From the cell containing the given text, extract its center point as [X, Y] coordinate. 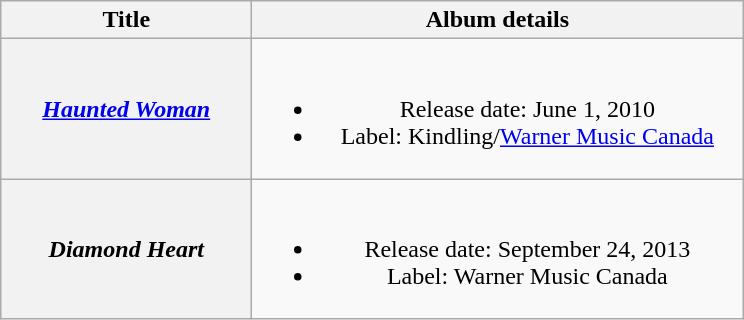
Release date: September 24, 2013Label: Warner Music Canada [498, 249]
Title [126, 20]
Release date: June 1, 2010Label: Kindling/Warner Music Canada [498, 109]
Haunted Woman [126, 109]
Album details [498, 20]
Diamond Heart [126, 249]
